Return [X, Y] of the center of cell containing provided text 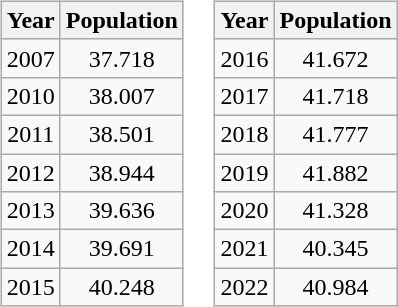
2011 [30, 134]
2021 [244, 249]
2010 [30, 96]
39.636 [122, 211]
2012 [30, 173]
40.248 [122, 287]
37.718 [122, 58]
38.007 [122, 96]
41.777 [336, 134]
2020 [244, 211]
38.944 [122, 173]
2007 [30, 58]
2018 [244, 134]
41.882 [336, 173]
2013 [30, 211]
41.718 [336, 96]
41.328 [336, 211]
2016 [244, 58]
2019 [244, 173]
2014 [30, 249]
38.501 [122, 134]
40.345 [336, 249]
2015 [30, 287]
41.672 [336, 58]
2022 [244, 287]
40.984 [336, 287]
39.691 [122, 249]
2017 [244, 96]
